Return the [X, Y] coordinate for the center point of the cell that contains the specified text.  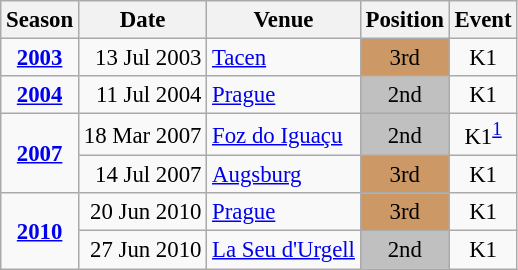
Foz do Iguaçu [284, 135]
11 Jul 2004 [142, 95]
Venue [284, 20]
27 Jun 2010 [142, 250]
14 Jul 2007 [142, 175]
2004 [40, 95]
Position [404, 20]
18 Mar 2007 [142, 135]
Date [142, 20]
Season [40, 20]
K11 [483, 135]
2003 [40, 58]
20 Jun 2010 [142, 213]
La Seu d'Urgell [284, 250]
2007 [40, 154]
Event [483, 20]
13 Jul 2003 [142, 58]
Augsburg [284, 175]
2010 [40, 232]
Tacen [284, 58]
